Locate the cell with the specified text and output its [x, y] center coordinate. 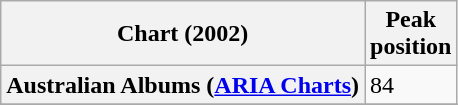
Chart (2002) [183, 34]
Peakposition [411, 34]
Australian Albums (ARIA Charts) [183, 85]
84 [411, 85]
